Locate the cell with the specified text and output its (X, Y) center coordinate. 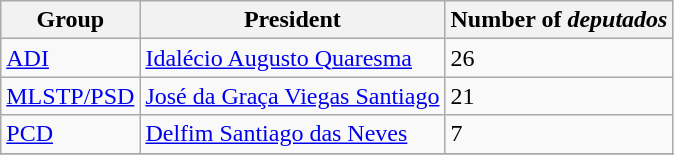
Group (70, 20)
21 (559, 96)
MLSTP/PSD (70, 96)
Idalécio Augusto Quaresma (292, 58)
ADI (70, 58)
President (292, 20)
Number of deputados (559, 20)
7 (559, 134)
PCD (70, 134)
José da Graça Viegas Santiago (292, 96)
26 (559, 58)
Delfim Santiago das Neves (292, 134)
